Determine the (x, y) coordinate at the center of the cell enclosing the given text.  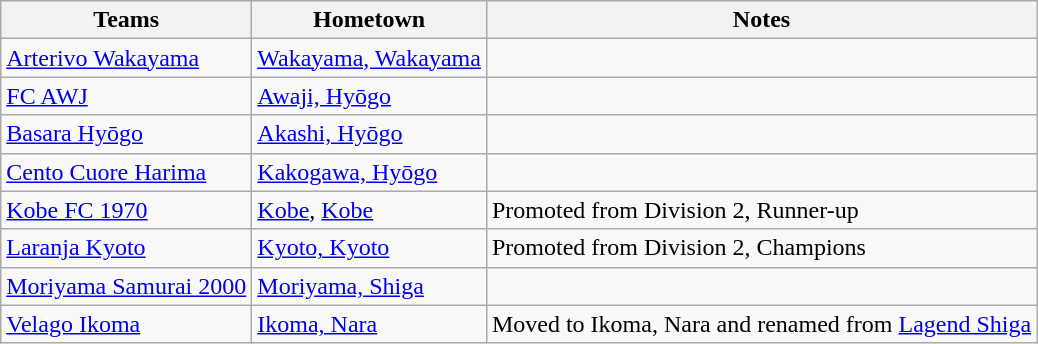
Kakogawa, Hyōgo (370, 172)
Moved to Ikoma, Nara and renamed from Lagend Shiga (761, 324)
Laranja Kyoto (126, 248)
Teams (126, 20)
Basara Hyōgo (126, 134)
Arterivo Wakayama (126, 58)
FC AWJ (126, 96)
Moriyama Samurai 2000 (126, 286)
Wakayama, Wakayama (370, 58)
Ikoma, Nara (370, 324)
Velago Ikoma (126, 324)
Kobe FC 1970 (126, 210)
Kobe, Kobe (370, 210)
Akashi, Hyōgo (370, 134)
Hometown (370, 20)
Cento Cuore Harima (126, 172)
Moriyama, Shiga (370, 286)
Kyoto, Kyoto (370, 248)
Awaji, Hyōgo (370, 96)
Promoted from Division 2, Runner-up (761, 210)
Promoted from Division 2, Champions (761, 248)
Notes (761, 20)
